Provide the (x, y) coordinate of the cell's center where the given text is located.  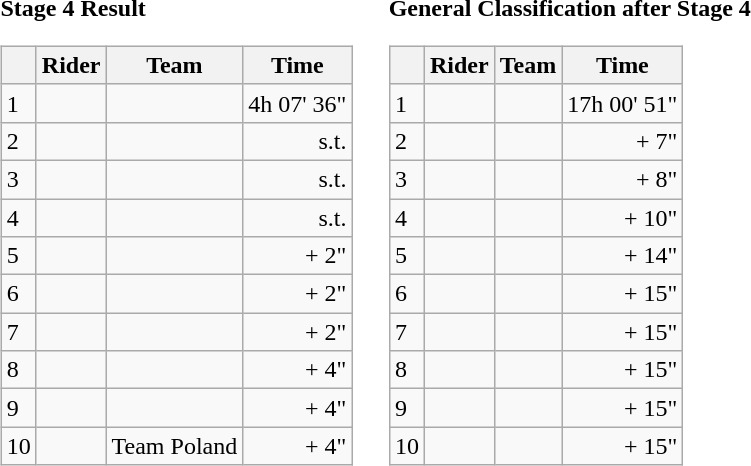
Team Poland (174, 446)
+ 10" (622, 217)
+ 7" (622, 141)
4h 07' 36" (298, 103)
+ 14" (622, 256)
17h 00' 51" (622, 103)
+ 8" (622, 179)
